From the cell containing the given text, extract its center point as [X, Y] coordinate. 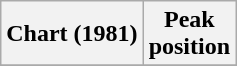
Peakposition [189, 34]
Chart (1981) [72, 34]
